Determine the [x, y] coordinate at the center of the cell enclosing the given text.  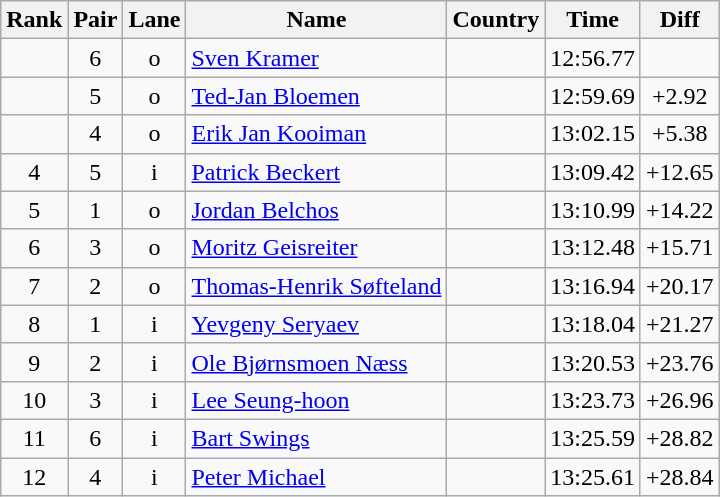
Peter Michael [316, 477]
Ole Bjørnsmoen Næss [316, 362]
10 [34, 400]
Patrick Beckert [316, 172]
+23.76 [680, 362]
Lane [154, 20]
Jordan Belchos [316, 210]
+21.27 [680, 324]
13:20.53 [593, 362]
Erik Jan Kooiman [316, 134]
Lee Seung-hoon [316, 400]
Rank [34, 20]
12 [34, 477]
Diff [680, 20]
13:23.73 [593, 400]
+28.82 [680, 438]
13:25.61 [593, 477]
Country [496, 20]
Ted-Jan Bloemen [316, 96]
Thomas-Henrik Søfteland [316, 286]
+14.22 [680, 210]
+28.84 [680, 477]
+20.17 [680, 286]
12:56.77 [593, 58]
Name [316, 20]
13:25.59 [593, 438]
8 [34, 324]
13:16.94 [593, 286]
+2.92 [680, 96]
Sven Kramer [316, 58]
13:09.42 [593, 172]
+15.71 [680, 248]
11 [34, 438]
13:12.48 [593, 248]
Yevgeny Seryaev [316, 324]
13:02.15 [593, 134]
13:10.99 [593, 210]
12:59.69 [593, 96]
13:18.04 [593, 324]
Pair [96, 20]
Time [593, 20]
9 [34, 362]
Bart Swings [316, 438]
+26.96 [680, 400]
+12.65 [680, 172]
+5.38 [680, 134]
7 [34, 286]
Moritz Geisreiter [316, 248]
